Detect which cell encompasses the target text, then output its [X, Y] center coordinate. 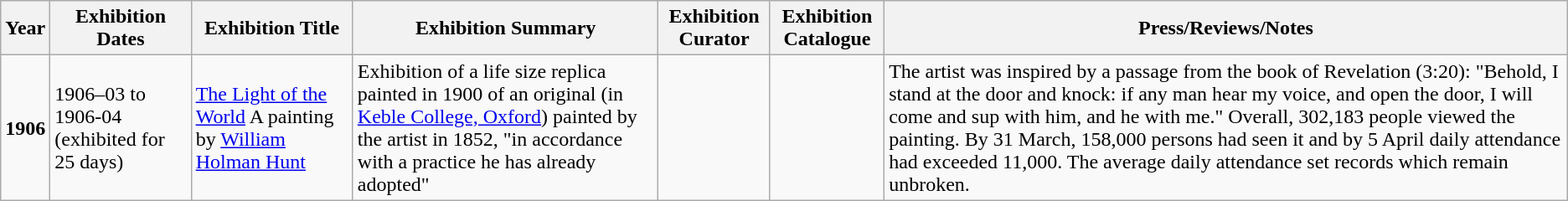
Press/Reviews/Notes [1226, 28]
The Light of the World A painting by William Holman Hunt [271, 127]
1906–03 to 1906-04 (exhibited for 25 days) [121, 127]
Exhibition Title [271, 28]
Exhibition Curator [714, 28]
Year [25, 28]
Exhibition Dates [121, 28]
Exhibition Catalogue [827, 28]
Exhibition Summary [506, 28]
1906 [25, 127]
